Capture the cell that displays the provided text and extract its [X, Y] central coordinate. 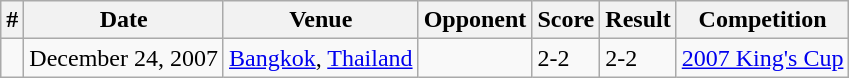
Competition [762, 20]
Opponent [475, 20]
Bangkok, Thailand [320, 58]
Result [638, 20]
Date [124, 20]
December 24, 2007 [124, 58]
Score [566, 20]
Venue [320, 20]
# [12, 20]
2007 King's Cup [762, 58]
